Provide the [X, Y] coordinate of the cell's center where the given text is located.  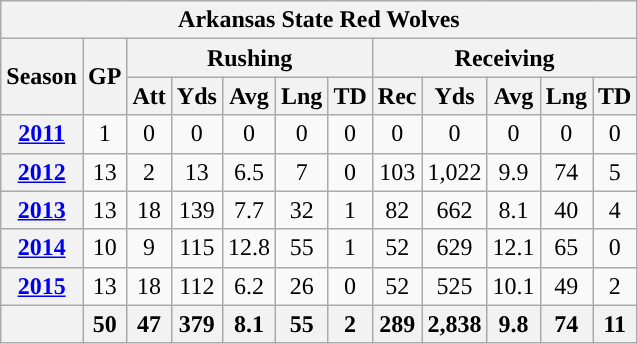
12.1 [514, 248]
Arkansas State Red Wolves [319, 20]
GP [104, 77]
32 [301, 210]
379 [196, 324]
12.8 [248, 248]
40 [566, 210]
11 [615, 324]
10.1 [514, 286]
7.7 [248, 210]
2014 [42, 248]
112 [196, 286]
Att [149, 96]
47 [149, 324]
26 [301, 286]
6.5 [248, 172]
9.9 [514, 172]
49 [566, 286]
2,838 [454, 324]
9 [149, 248]
2013 [42, 210]
2011 [42, 134]
2012 [42, 172]
50 [104, 324]
Receiving [504, 58]
10 [104, 248]
2015 [42, 286]
Season [42, 77]
139 [196, 210]
Rec [397, 96]
103 [397, 172]
Rushing [250, 58]
289 [397, 324]
65 [566, 248]
115 [196, 248]
9.8 [514, 324]
5 [615, 172]
4 [615, 210]
525 [454, 286]
662 [454, 210]
7 [301, 172]
629 [454, 248]
82 [397, 210]
6.2 [248, 286]
1,022 [454, 172]
